Return [x, y] of the center of cell containing provided text 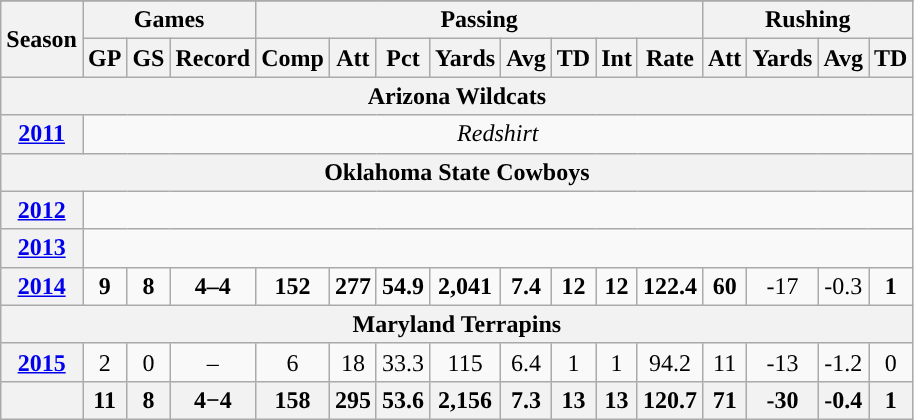
9 [104, 286]
Rushing [808, 20]
-0.4 [844, 400]
-17 [782, 286]
Games [168, 20]
4−4 [213, 400]
295 [352, 400]
-13 [782, 362]
115 [466, 362]
7.3 [526, 400]
-0.3 [844, 286]
Redshirt [497, 134]
120.7 [670, 400]
7.4 [526, 286]
Passing [480, 20]
94.2 [670, 362]
2,041 [466, 286]
4–4 [213, 286]
277 [352, 286]
2013 [42, 248]
2014 [42, 286]
6 [293, 362]
152 [293, 286]
Int [617, 58]
122.4 [670, 286]
Rate [670, 58]
2012 [42, 210]
6.4 [526, 362]
18 [352, 362]
GS [148, 58]
33.3 [402, 362]
Record [213, 58]
2 [104, 362]
Arizona Wildcats [457, 96]
Oklahoma State Cowboys [457, 172]
-30 [782, 400]
71 [724, 400]
60 [724, 286]
Pct [402, 58]
– [213, 362]
158 [293, 400]
2,156 [466, 400]
2015 [42, 362]
2011 [42, 134]
GP [104, 58]
Comp [293, 58]
54.9 [402, 286]
Season [42, 39]
53.6 [402, 400]
Maryland Terrapins [457, 324]
-1.2 [844, 362]
